Pinpoint the cell where the given text exists, returning its [x, y] midpoint coordinate. 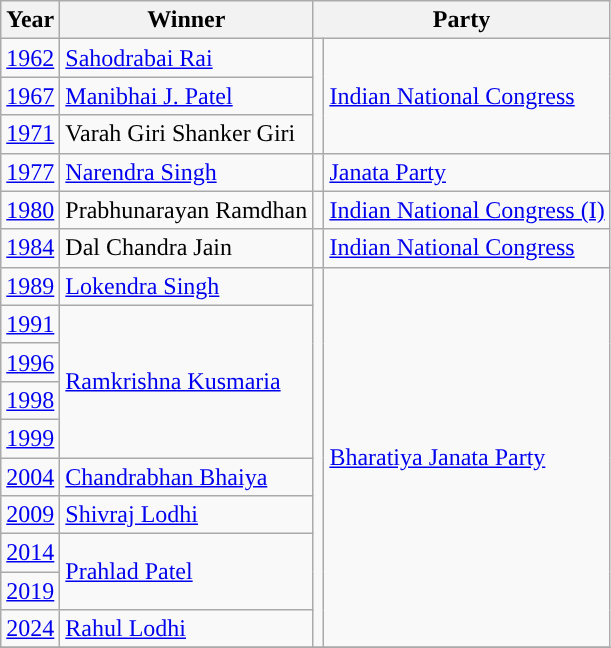
1998 [30, 400]
1991 [30, 324]
Manibhai J. Patel [186, 96]
Prabhunarayan Ramdhan [186, 210]
Winner [186, 20]
Chandrabhan Bhaiya [186, 477]
Sahodrabai Rai [186, 58]
2024 [30, 629]
1971 [30, 134]
2014 [30, 553]
1999 [30, 438]
Dal Chandra Jain [186, 248]
Janata Party [467, 172]
1996 [30, 362]
Shivraj Lodhi [186, 515]
2004 [30, 477]
Rahul Lodhi [186, 629]
Prahlad Patel [186, 572]
1989 [30, 286]
2009 [30, 515]
1980 [30, 210]
Ramkrishna Kusmaria [186, 381]
Varah Giri Shanker Giri [186, 134]
Bharatiya Janata Party [467, 458]
Indian National Congress (I) [467, 210]
1967 [30, 96]
1977 [30, 172]
Lokendra Singh [186, 286]
Year [30, 20]
1962 [30, 58]
2019 [30, 591]
Narendra Singh [186, 172]
Party [462, 20]
1984 [30, 248]
